From the cell containing the given text, extract its center point as [x, y] coordinate. 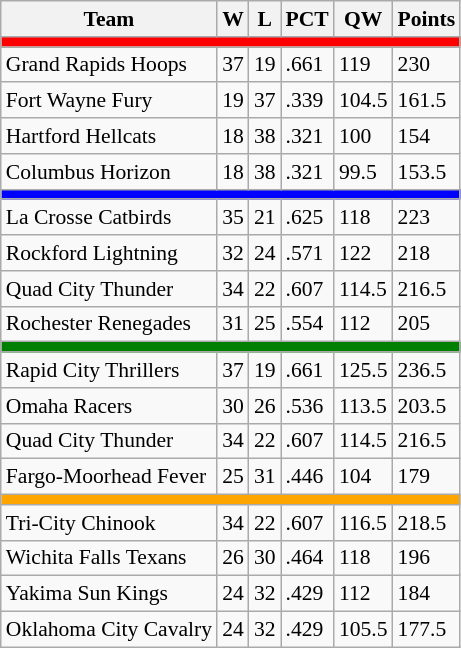
.625 [308, 218]
.446 [308, 477]
Wichita Falls Texans [109, 558]
125.5 [364, 370]
223 [427, 218]
Rochester Renegades [109, 324]
Oklahoma City Cavalry [109, 630]
.536 [308, 406]
Tri-City Chinook [109, 523]
Omaha Racers [109, 406]
105.5 [364, 630]
154 [427, 136]
230 [427, 65]
205 [427, 324]
236.5 [427, 370]
99.5 [364, 172]
196 [427, 558]
Grand Rapids Hoops [109, 65]
100 [364, 136]
.571 [308, 253]
Points [427, 19]
113.5 [364, 406]
203.5 [427, 406]
177.5 [427, 630]
179 [427, 477]
104.5 [364, 101]
Rapid City Thrillers [109, 370]
Fargo-Moorhead Fever [109, 477]
Fort Wayne Fury [109, 101]
Team [109, 19]
.464 [308, 558]
QW [364, 19]
153.5 [427, 172]
119 [364, 65]
La Crosse Catbirds [109, 218]
Hartford Hellcats [109, 136]
122 [364, 253]
Yakima Sun Kings [109, 594]
161.5 [427, 101]
L [265, 19]
W [233, 19]
.554 [308, 324]
.339 [308, 101]
218 [427, 253]
35 [233, 218]
116.5 [364, 523]
218.5 [427, 523]
PCT [308, 19]
104 [364, 477]
Rockford Lightning [109, 253]
184 [427, 594]
Columbus Horizon [109, 172]
21 [265, 218]
